Extract the [x, y] coordinate from the center of the cell holding the provided text.  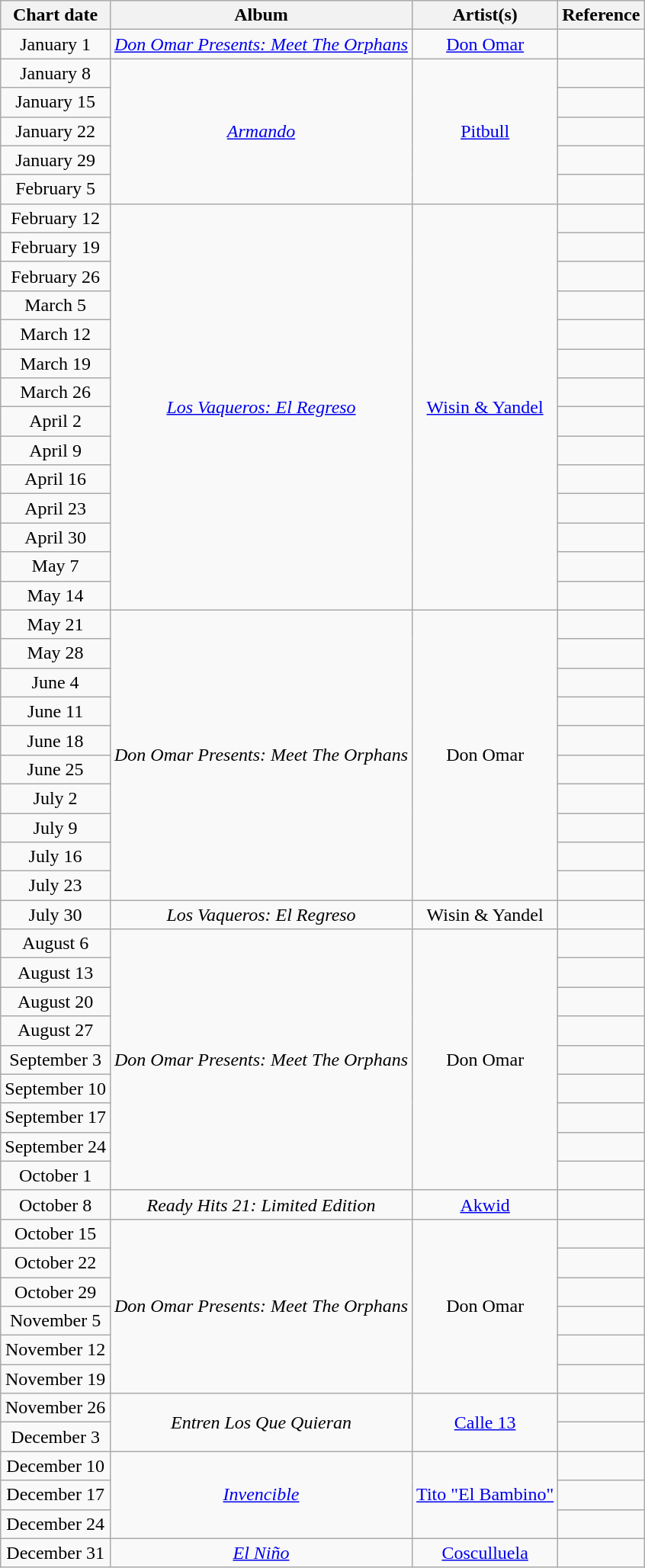
June 4 [56, 682]
June 18 [56, 740]
March 12 [56, 334]
May 14 [56, 595]
August 27 [56, 1031]
April 9 [56, 451]
Album [261, 15]
February 26 [56, 276]
April 30 [56, 537]
March 26 [56, 393]
October 15 [56, 1233]
Reference [601, 15]
August 13 [56, 973]
August 20 [56, 1002]
September 10 [56, 1089]
Akwid [485, 1204]
November 26 [56, 1408]
Entren Los Que Quieran [261, 1422]
April 2 [56, 422]
December 10 [56, 1466]
November 12 [56, 1350]
April 23 [56, 508]
March 19 [56, 364]
Calle 13 [485, 1422]
May 7 [56, 566]
December 17 [56, 1495]
June 11 [56, 711]
December 3 [56, 1437]
July 30 [56, 915]
Artist(s) [485, 15]
October 29 [56, 1292]
July 2 [56, 798]
July 23 [56, 886]
El Niño [261, 1553]
June 25 [56, 769]
May 28 [56, 653]
October 1 [56, 1175]
January 8 [56, 73]
Cosculluela [485, 1553]
September 3 [56, 1060]
January 29 [56, 160]
September 24 [56, 1146]
Invencible [261, 1495]
December 31 [56, 1553]
August 6 [56, 944]
Pitbull [485, 131]
January 15 [56, 102]
October 22 [56, 1262]
November 19 [56, 1379]
January 22 [56, 131]
March 5 [56, 305]
October 8 [56, 1204]
April 16 [56, 479]
November 5 [56, 1321]
Tito "El Bambino" [485, 1495]
July 16 [56, 857]
February 19 [56, 247]
Chart date [56, 15]
September 17 [56, 1117]
February 5 [56, 189]
Ready Hits 21: Limited Edition [261, 1204]
Armando [261, 131]
December 24 [56, 1524]
February 12 [56, 218]
May 21 [56, 624]
January 1 [56, 44]
July 9 [56, 827]
